Provide the [x, y] coordinate of the cell's center where the given text is located.  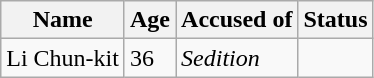
Status [336, 20]
Age [150, 20]
Sedition [237, 58]
Name [63, 20]
36 [150, 58]
Li Chun-kit [63, 58]
Accused of [237, 20]
